Extract the (x, y) coordinate from the center of the cell holding the provided text.  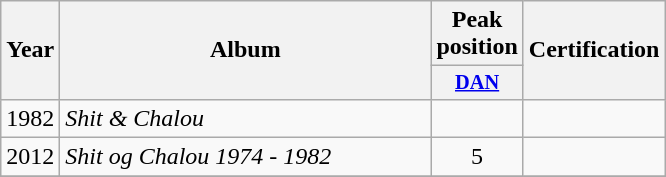
DAN (477, 83)
Certification (594, 50)
Shit & Chalou (246, 118)
Peak position (477, 34)
5 (477, 157)
2012 (30, 157)
1982 (30, 118)
Album (246, 50)
Shit og Chalou 1974 - 1982 (246, 157)
Year (30, 50)
